Output the (x, y) coordinate of the center of the cell containing the given text.  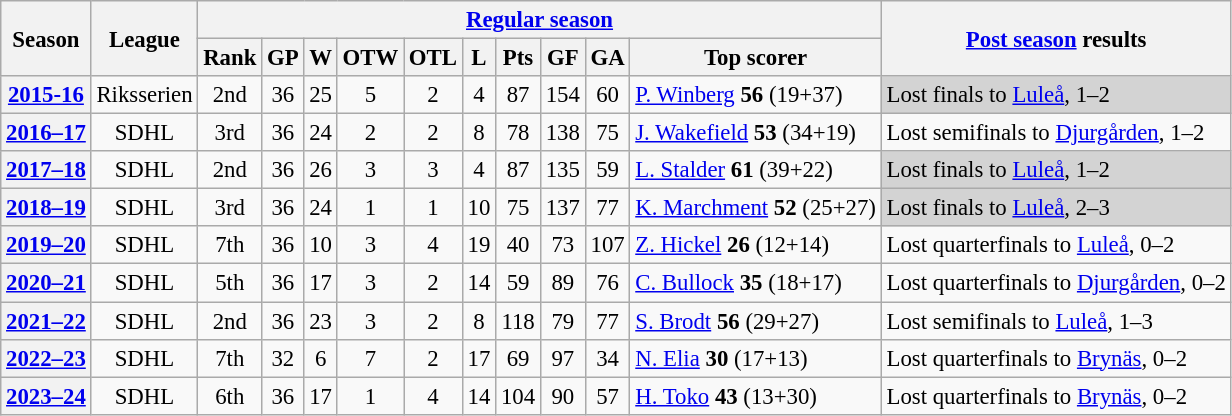
S. Brodt 56 (29+27) (756, 321)
107 (608, 245)
Lost quarterfinals to Djurgården, 0–2 (1056, 283)
GF (562, 58)
23 (320, 321)
5th (230, 283)
K. Marchment 52 (25+27) (756, 208)
6 (320, 358)
P. Winberg 56 (19+37) (756, 95)
97 (562, 358)
Lost finals to Luleå, 2–3 (1056, 208)
118 (518, 321)
Post season results (1056, 38)
5 (370, 95)
78 (518, 133)
2018–19 (46, 208)
137 (562, 208)
2020–21 (46, 283)
Regular season (540, 20)
2023–24 (46, 396)
N. Elia 30 (17+13) (756, 358)
L. Stalder 61 (39+22) (756, 170)
Pts (518, 58)
2016–17 (46, 133)
69 (518, 358)
Riksserien (144, 95)
76 (608, 283)
2021–22 (46, 321)
Season (46, 38)
73 (562, 245)
135 (562, 170)
W (320, 58)
GP (283, 58)
Lost semifinals to Djurgården, 1–2 (1056, 133)
57 (608, 396)
Z. Hickel 26 (12+14) (756, 245)
7 (370, 358)
Lost quarterfinals to Luleå, 0–2 (1056, 245)
H. Toko 43 (13+30) (756, 396)
138 (562, 133)
Top scorer (756, 58)
2015-16 (46, 95)
154 (562, 95)
L (478, 58)
90 (562, 396)
19 (478, 245)
J. Wakefield 53 (34+19) (756, 133)
89 (562, 283)
79 (562, 321)
32 (283, 358)
C. Bullock 35 (18+17) (756, 283)
2022–23 (46, 358)
60 (608, 95)
26 (320, 170)
104 (518, 396)
2017–18 (46, 170)
2019–20 (46, 245)
OTW (370, 58)
25 (320, 95)
6th (230, 396)
League (144, 38)
34 (608, 358)
OTL (434, 58)
40 (518, 245)
Lost semifinals to Luleå, 1–3 (1056, 321)
GA (608, 58)
Rank (230, 58)
